Detect which cell encompasses the target text, then output its (X, Y) center coordinate. 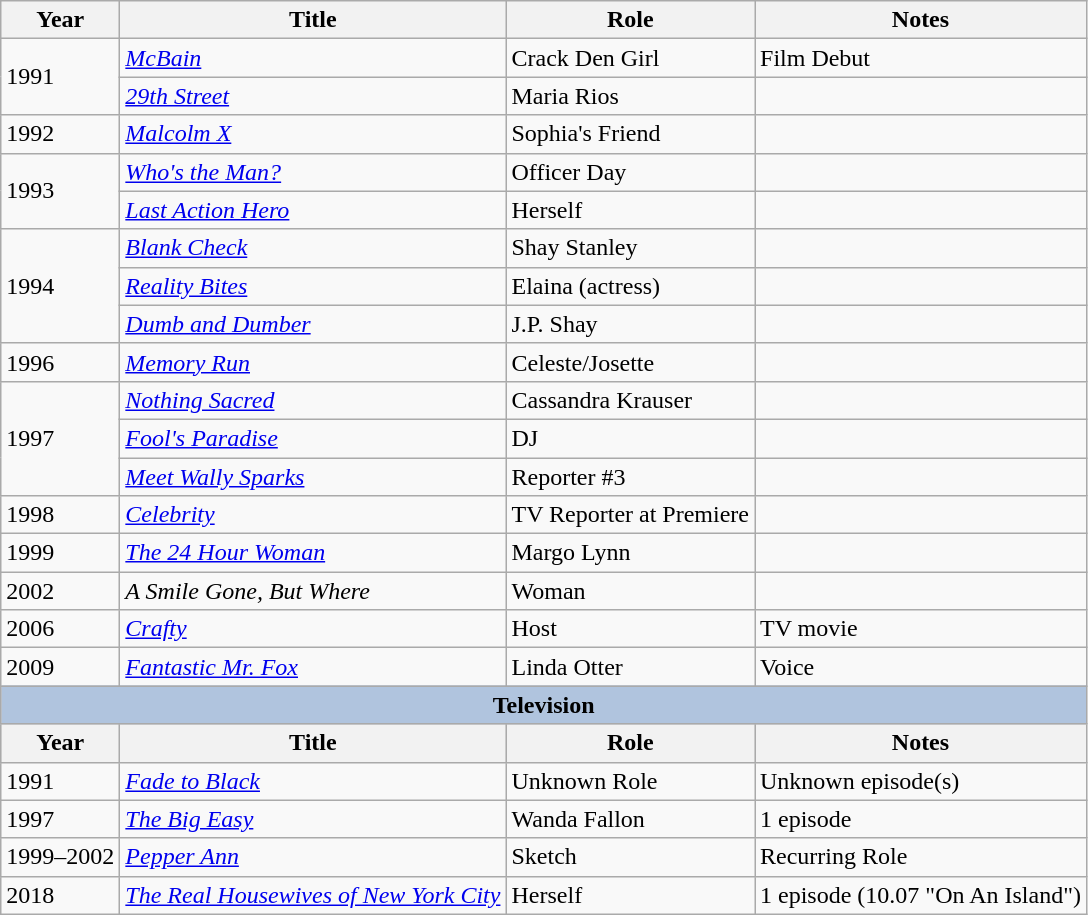
Unknown episode(s) (920, 781)
1994 (60, 286)
Blank Check (313, 248)
Memory Run (313, 362)
Elaina (actress) (630, 286)
Cassandra Krauser (630, 400)
Last Action Hero (313, 210)
Pepper Ann (313, 857)
Fade to Black (313, 781)
Crafty (313, 629)
Fantastic Mr. Fox (313, 667)
TV movie (920, 629)
1 episode (920, 819)
2006 (60, 629)
Nothing Sacred (313, 400)
McBain (313, 58)
Fool's Paradise (313, 438)
1996 (60, 362)
Maria Rios (630, 96)
J.P. Shay (630, 324)
Wanda Fallon (630, 819)
The Big Easy (313, 819)
Reporter #3 (630, 477)
Meet Wally Sparks (313, 477)
1 episode (10.07 "On An Island") (920, 895)
Woman (630, 591)
Officer Day (630, 172)
1999 (60, 553)
A Smile Gone, But Where (313, 591)
Malcolm X (313, 134)
Margo Lynn (630, 553)
Recurring Role (920, 857)
1998 (60, 515)
Celeste/Josette (630, 362)
Who's the Man? (313, 172)
The 24 Hour Woman (313, 553)
Film Debut (920, 58)
Sketch (630, 857)
2002 (60, 591)
DJ (630, 438)
1993 (60, 191)
Sophia's Friend (630, 134)
Reality Bites (313, 286)
The Real Housewives of New York City (313, 895)
29th Street (313, 96)
Voice (920, 667)
Unknown Role (630, 781)
Crack Den Girl (630, 58)
TV Reporter at Premiere (630, 515)
1999–2002 (60, 857)
Television (544, 705)
Celebrity (313, 515)
Dumb and Dumber (313, 324)
2018 (60, 895)
Shay Stanley (630, 248)
1992 (60, 134)
Linda Otter (630, 667)
2009 (60, 667)
Host (630, 629)
